Find where the given text appears and provide that cell's center as [x, y] coordinate. 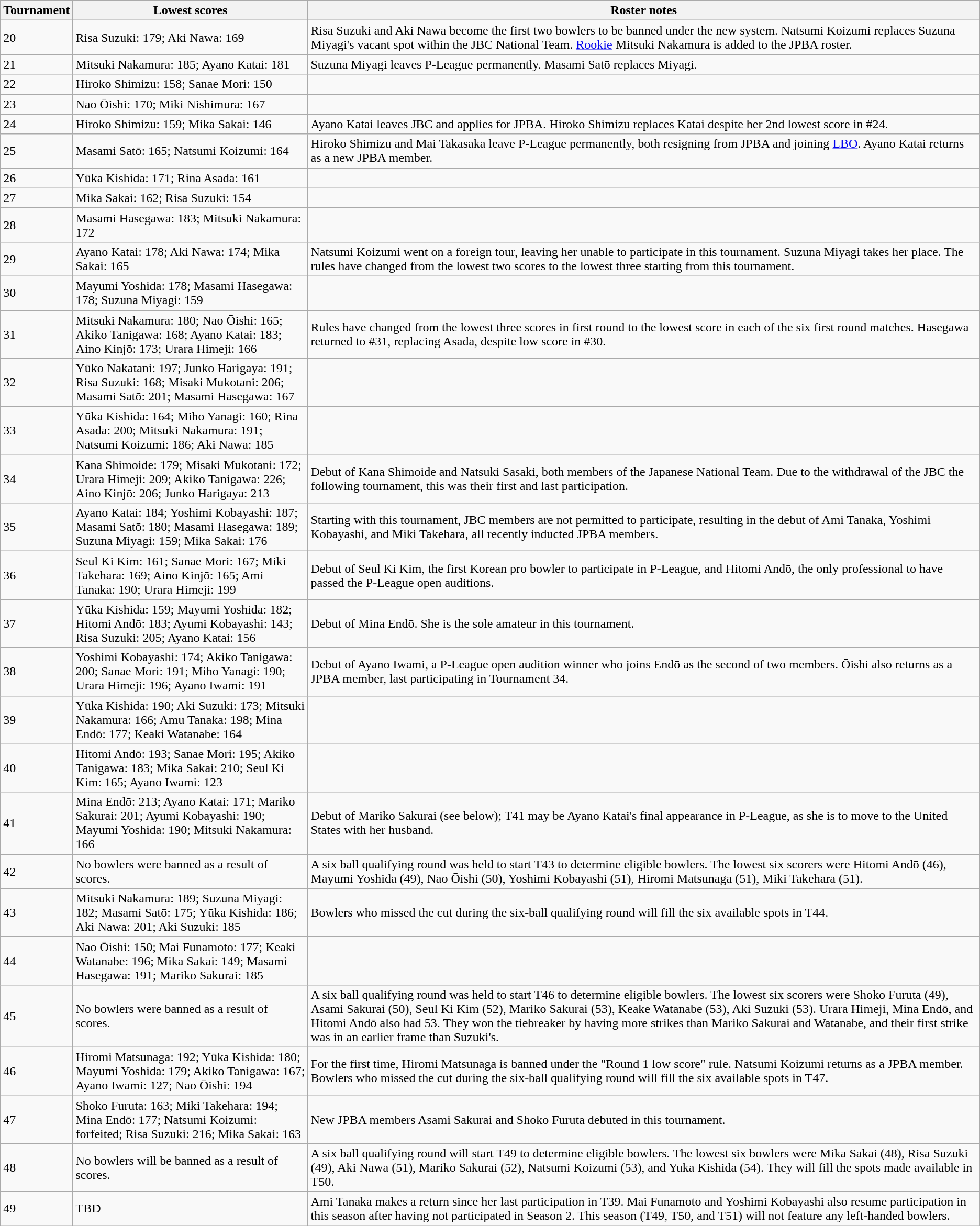
33 [37, 431]
Mina Endō: 213; Ayano Katai: 171; Mariko Sakurai: 201; Ayumi Kobayashi: 190; Mayumi Yoshida: 190; Mitsuki Nakamura: 166 [191, 823]
37 [37, 623]
42 [37, 871]
Yūka Kishida: 190; Aki Suzuki: 173; Mitsuki Nakamura: 166; Amu Tanaka: 198; Mina Endō: 177; Keaki Watanabe: 164 [191, 720]
Hitomi Andō: 193; Sanae Mori: 195; Akiko Tanigawa: 183; Mika Sakai: 210; Seul Ki Kim: 165; Ayano Iwami: 123 [191, 768]
48 [37, 1168]
21 [37, 64]
Roster notes [644, 10]
47 [37, 1119]
Debut of Mina Endō. She is the sole amateur in this tournament. [644, 623]
Masami Hasegawa: 183; Mitsuki Nakamura: 172 [191, 225]
Mitsuki Nakamura: 189; Suzuna Miyagi: 182; Masami Satō: 175; Yūka Kishida: 186; Aki Nawa: 201; Aki Suzuki: 185 [191, 912]
Hiromi Matsunaga: 192; Yūka Kishida: 180; Mayumi Yoshida: 179; Akiko Tanigawa: 167; Ayano Iwami: 127; Nao Ōishi: 194 [191, 1071]
27 [37, 198]
Yūka Kishida: 159; Mayumi Yoshida: 182; Hitomi Andō: 183; Ayumi Kobayashi: 143; Risa Suzuki: 205; Ayano Katai: 156 [191, 623]
39 [37, 720]
Mika Sakai: 162; Risa Suzuki: 154 [191, 198]
Hiroko Shimizu: 159; Mika Sakai: 146 [191, 124]
Risa Suzuki: 179; Aki Nawa: 169 [191, 38]
Lowest scores [191, 10]
Ayano Katai: 178; Aki Nawa: 174; Mika Sakai: 165 [191, 259]
Mitsuki Nakamura: 185; Ayano Katai: 181 [191, 64]
35 [37, 527]
Yūka Kishida: 171; Rina Asada: 161 [191, 178]
TBD [191, 1209]
49 [37, 1209]
Masami Satō: 165; Natsumi Koizumi: 164 [191, 151]
Seul Ki Kim: 161; Sanae Mori: 167; Miki Takehara: 169; Aino Kinjō: 165; Ami Tanaka: 190; Urara Himeji: 199 [191, 575]
Mayumi Yoshida: 178; Masami Hasegawa: 178; Suzuna Miyagi: 159 [191, 293]
Ayano Katai: 184; Yoshimi Kobayashi: 187; Masami Satō: 180; Masami Hasegawa: 189; Suzuna Miyagi: 159; Mika Sakai: 176 [191, 527]
40 [37, 768]
20 [37, 38]
28 [37, 225]
Mitsuki Nakamura: 180; Nao Ōishi: 165; Akiko Tanigawa: 168; Ayano Katai: 183; Aino Kinjō: 173; Urara Himeji: 166 [191, 334]
Yūko Nakatani: 197; Junko Harigaya: 191; Risa Suzuki: 168; Misaki Mukotani: 206; Masami Satō: 201; Masami Hasegawa: 167 [191, 383]
Nao Ōishi: 150; Mai Funamoto: 177; Keaki Watanabe: 196; Mika Sakai: 149; Masami Hasegawa: 191; Mariko Sakurai: 185 [191, 961]
45 [37, 1016]
44 [37, 961]
31 [37, 334]
43 [37, 912]
Yoshimi Kobayashi: 174; Akiko Tanigawa: 200; Sanae Mori: 191; Miho Yanagi: 190; Urara Himeji: 196; Ayano Iwami: 191 [191, 672]
32 [37, 383]
23 [37, 104]
34 [37, 479]
24 [37, 124]
36 [37, 575]
Yūka Kishida: 164; Miho Yanagi: 160; Rina Asada: 200; Mitsuki Nakamura: 191; Natsumi Koizumi: 186; Aki Nawa: 185 [191, 431]
41 [37, 823]
New JPBA members Asami Sakurai and Shoko Furuta debuted in this tournament. [644, 1119]
Nao Ōishi: 170; Miki Nishimura: 167 [191, 104]
Hiroko Shimizu: 158; Sanae Mori: 150 [191, 84]
30 [37, 293]
Tournament [37, 10]
Suzuna Miyagi leaves P-League permanently. Masami Satō replaces Miyagi. [644, 64]
Shoko Furuta: 163; Miki Takehara: 194; Mina Endō: 177; Natsumi Koizumi: forfeited; Risa Suzuki: 216; Mika Sakai: 163 [191, 1119]
29 [37, 259]
46 [37, 1071]
Kana Shimoide: 179; Misaki Mukotani: 172; Urara Himeji: 209; Akiko Tanigawa: 226; Aino Kinjō: 206; Junko Harigaya: 213 [191, 479]
22 [37, 84]
26 [37, 178]
Ayano Katai leaves JBC and applies for JPBA. Hiroko Shimizu replaces Katai despite her 2nd lowest score in #24. [644, 124]
38 [37, 672]
Bowlers who missed the cut during the six-ball qualifying round will fill the six available spots in T44. [644, 912]
Debut of Mariko Sakurai (see below); T41 may be Ayano Katai's final appearance in P-League, as she is to move to the United States with her husband. [644, 823]
25 [37, 151]
Hiroko Shimizu and Mai Takasaka leave P-League permanently, both resigning from JPBA and joining LBO. Ayano Katai returns as a new JPBA member. [644, 151]
No bowlers will be banned as a result of scores. [191, 1168]
